Locate the cell with the specified text and output its (X, Y) center coordinate. 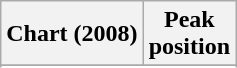
Chart (2008) (72, 34)
Peakposition (189, 34)
